Return [X, Y] of the center of cell containing provided text 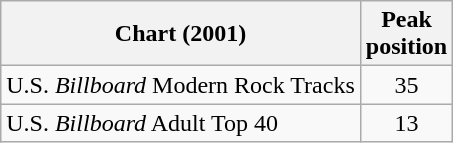
Peakposition [406, 34]
13 [406, 123]
U.S. Billboard Modern Rock Tracks [181, 85]
Chart (2001) [181, 34]
35 [406, 85]
U.S. Billboard Adult Top 40 [181, 123]
